Pinpoint the cell where the given text exists, returning its [X, Y] midpoint coordinate. 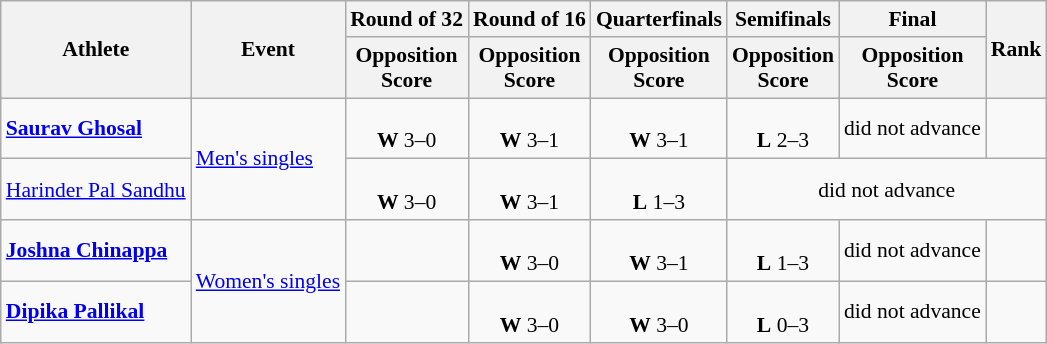
Round of 16 [530, 19]
Dipika Pallikal [96, 312]
Saurav Ghosal [96, 128]
Semifinals [783, 19]
Women's singles [268, 281]
Final [912, 19]
Quarterfinals [659, 19]
L 0–3 [783, 312]
Rank [1016, 50]
Joshna Chinappa [96, 250]
Round of 32 [406, 19]
Athlete [96, 50]
L 2–3 [783, 128]
Harinder Pal Sandhu [96, 190]
Men's singles [268, 159]
Event [268, 50]
